Provide the [x, y] coordinate of the cell's center where the given text is located.  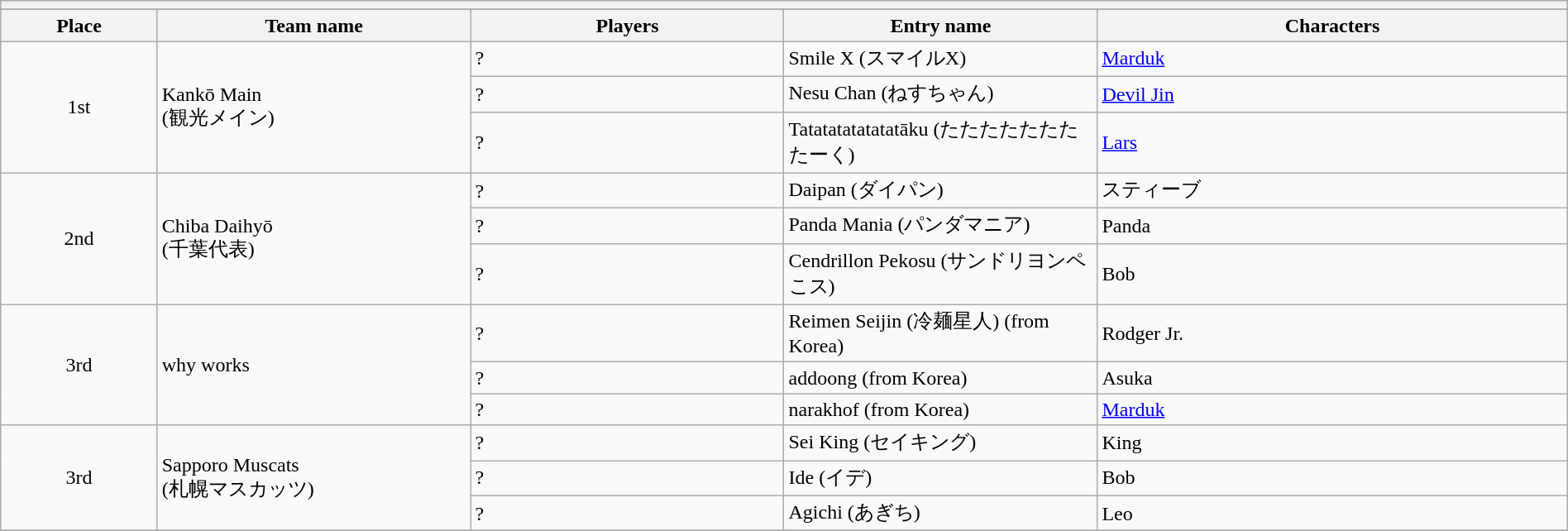
Team name [314, 26]
Cendrillon Pekosu (サンドリヨンペこス) [941, 274]
Daipan (ダイパン) [941, 190]
Nesu Chan (ねすちゃん) [941, 94]
Characters [1332, 26]
Entry name [941, 26]
2nd [79, 238]
Ide (イデ) [941, 478]
Sei King (セイキング) [941, 443]
Place [79, 26]
Agichi (あぎち) [941, 513]
Panda Mania (パンダマニア) [941, 227]
1st [79, 108]
why works [314, 365]
スティーブ [1332, 190]
Players [627, 26]
Asuka [1332, 378]
Sapporo Muscats(札幌マスカッツ) [314, 478]
Leo [1332, 513]
Rodger Jr. [1332, 333]
addoong (from Korea) [941, 378]
Chiba Daihyō(千葉代表) [314, 238]
Kankō Main(観光メイン) [314, 108]
Tatatatatatatatāku (たたたたたたたたーく) [941, 142]
Reimen Seijin (冷麺星人) (from Korea) [941, 333]
Lars [1332, 142]
King [1332, 443]
Devil Jin [1332, 94]
Smile X (スマイルX) [941, 60]
Panda [1332, 227]
narakhof (from Korea) [941, 409]
